For the text-containing cell, return its midpoint in [x, y] coordinate format. 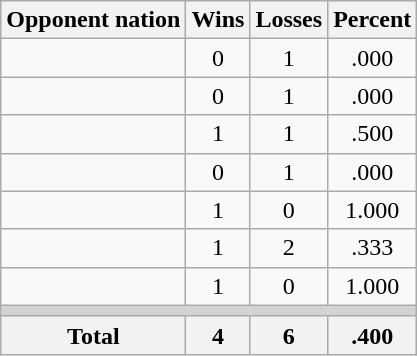
4 [218, 335]
6 [289, 335]
Total [94, 335]
Percent [372, 20]
.333 [372, 248]
2 [289, 248]
Wins [218, 20]
.500 [372, 134]
.400 [372, 335]
Opponent nation [94, 20]
Losses [289, 20]
